Find where the given text appears and provide that cell's center as [X, Y] coordinate. 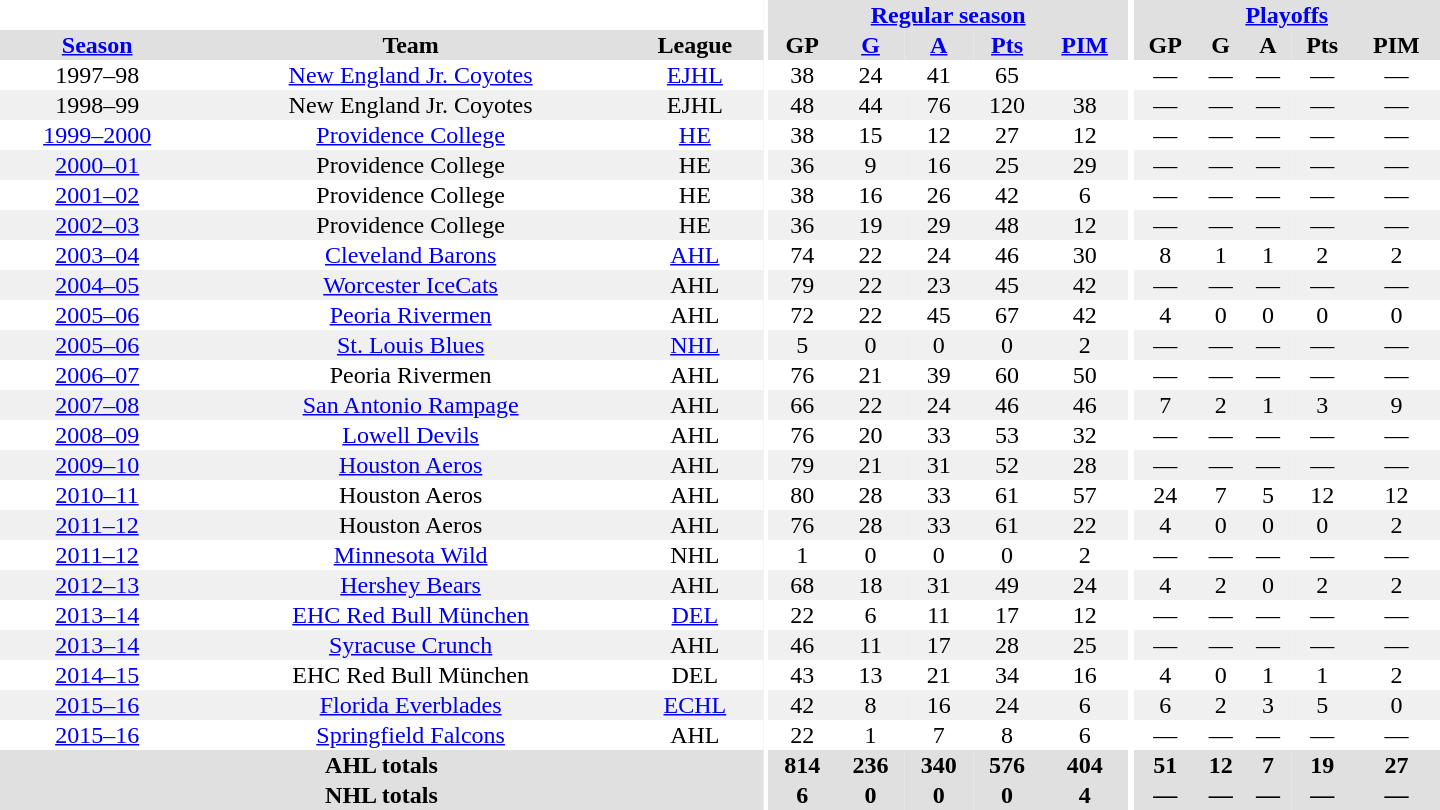
1998–99 [97, 105]
72 [802, 315]
League [695, 45]
Minnesota Wild [410, 555]
236 [870, 765]
65 [1007, 75]
2006–07 [97, 375]
34 [1007, 675]
814 [802, 765]
18 [870, 585]
San Antonio Rampage [410, 405]
AHL totals [382, 765]
68 [802, 585]
576 [1007, 765]
ECHL [695, 705]
1997–98 [97, 75]
23 [939, 285]
404 [1084, 765]
Springfield Falcons [410, 735]
2002–03 [97, 225]
2001–02 [97, 195]
Hershey Bears [410, 585]
NHL totals [382, 795]
2012–13 [97, 585]
Season [97, 45]
Cleveland Barons [410, 255]
20 [870, 435]
67 [1007, 315]
51 [1165, 765]
Worcester IceCats [410, 285]
Lowell Devils [410, 435]
Florida Everblades [410, 705]
26 [939, 195]
41 [939, 75]
St. Louis Blues [410, 345]
Syracuse Crunch [410, 645]
80 [802, 495]
Team [410, 45]
2008–09 [97, 435]
60 [1007, 375]
Regular season [948, 15]
30 [1084, 255]
120 [1007, 105]
74 [802, 255]
2009–10 [97, 465]
52 [1007, 465]
50 [1084, 375]
2010–11 [97, 495]
39 [939, 375]
32 [1084, 435]
2014–15 [97, 675]
66 [802, 405]
2004–05 [97, 285]
57 [1084, 495]
340 [939, 765]
43 [802, 675]
2007–08 [97, 405]
53 [1007, 435]
Playoffs [1286, 15]
13 [870, 675]
49 [1007, 585]
15 [870, 135]
1999–2000 [97, 135]
44 [870, 105]
2003–04 [97, 255]
2000–01 [97, 165]
